Provide the [X, Y] coordinate of the cell's center where the given text is located.  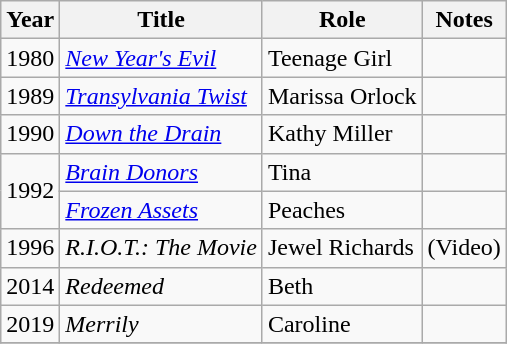
Frozen Assets [162, 210]
1992 [30, 191]
Peaches [342, 210]
Role [342, 20]
2014 [30, 286]
Year [30, 20]
Tina [342, 172]
Caroline [342, 324]
Teenage Girl [342, 58]
Beth [342, 286]
(Video) [464, 248]
Jewel Richards [342, 248]
R.I.O.T.: The Movie [162, 248]
Merrily [162, 324]
Transylvania Twist [162, 96]
New Year's Evil [162, 58]
1989 [30, 96]
2019 [30, 324]
Notes [464, 20]
Kathy Miller [342, 134]
Redeemed [162, 286]
Title [162, 20]
1980 [30, 58]
1990 [30, 134]
Down the Drain [162, 134]
Marissa Orlock [342, 96]
Brain Donors [162, 172]
1996 [30, 248]
